Output the [X, Y] coordinate of the center of the cell containing the given text.  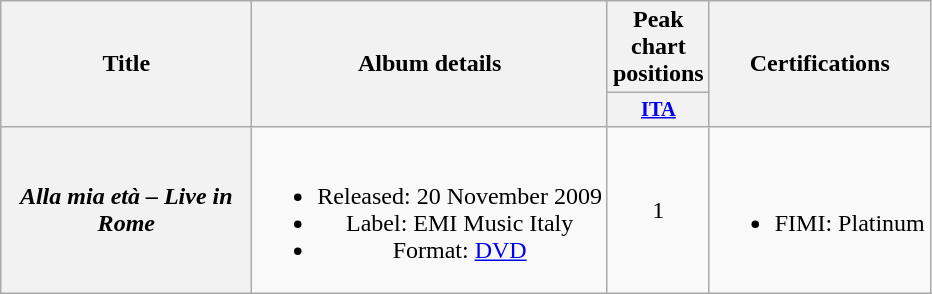
ITA [658, 110]
Certifications [820, 64]
Alla mia età – Live in Rome [126, 210]
Peak chart positions [658, 47]
FIMI: Platinum [820, 210]
1 [658, 210]
Title [126, 64]
Released: 20 November 2009Label: EMI Music ItalyFormat: DVD [430, 210]
Album details [430, 64]
